Extract the [x, y] coordinate from the center of the cell holding the provided text.  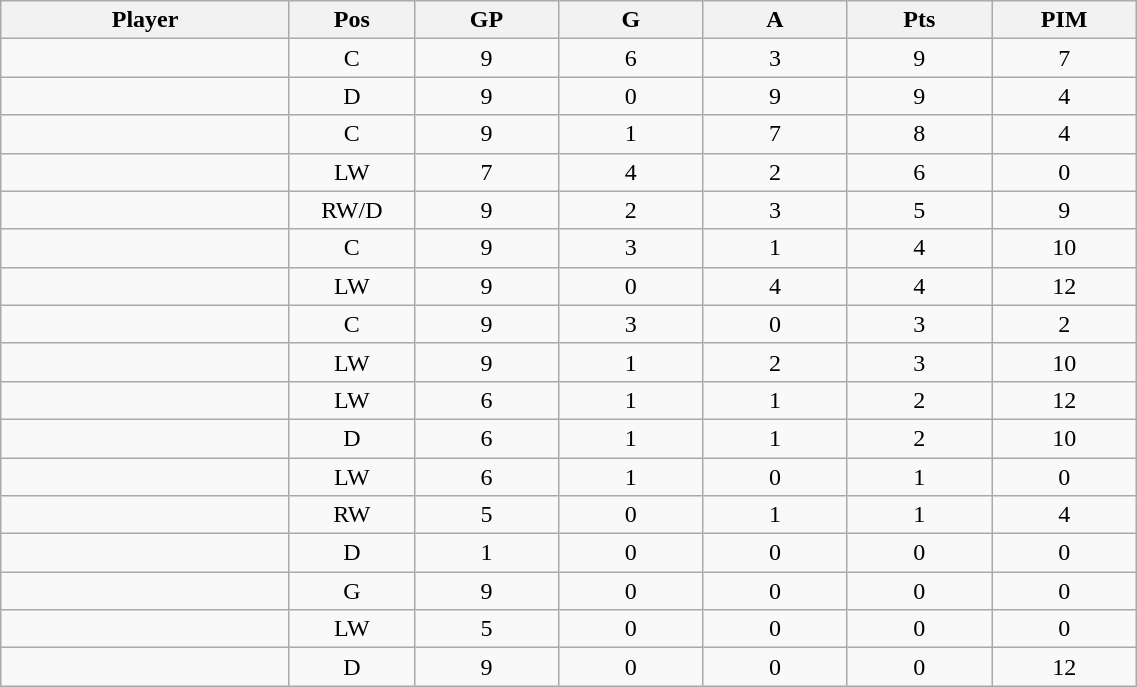
Pos [352, 20]
Pts [919, 20]
PIM [1064, 20]
RW [352, 515]
A [775, 20]
8 [919, 134]
RW/D [352, 210]
GP [486, 20]
Player [146, 20]
